Provide the [x, y] coordinate of the cell's center where the given text is located.  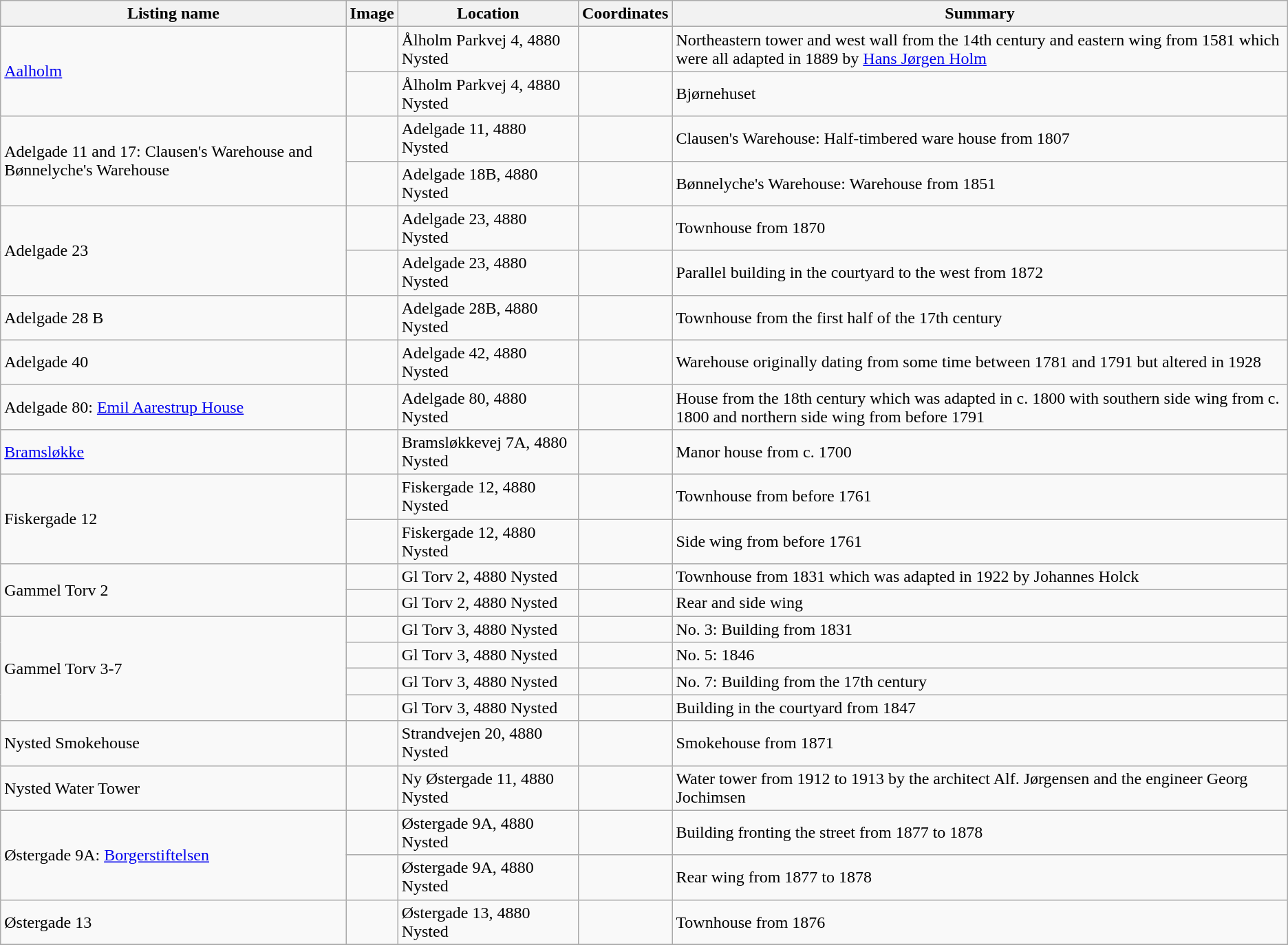
Listing name [173, 14]
Adelgade 40 [173, 362]
Adelgade 11 and 17: Clausen's Warehouse and Bønnelyche's Warehouse [173, 161]
Northeastern tower and west wall from the 14th century and eastern wing from 1581 which were all adapted in 1889 by Hans Jørgen Holm [980, 50]
Rear wing from 1877 to 1878 [980, 878]
Townhouse from 1870 [980, 228]
Adelgade 18B, 4880 Nysted [488, 183]
Clausen's Warehouse: Half-timbered ware house from 1807 [980, 139]
Adelgade 42, 4880 Nysted [488, 362]
Adelgade 80: Emil Aarestrup House [173, 407]
Bramsløkke [173, 451]
Østergade 13 [173, 922]
Adelgade 28 B [173, 318]
No. 7: Building from the 17th century [980, 682]
Townhouse from 1876 [980, 922]
Gammel Torv 2 [173, 590]
Coordinates [625, 14]
Manor house from c. 1700 [980, 451]
Townhouse from before 1761 [980, 497]
Bjørnehuset [980, 94]
No. 5: 1846 [980, 655]
Side wing from before 1761 [980, 541]
Parallel building in the courtyard to the west from 1872 [980, 272]
Building in the courtyard from 1847 [980, 708]
Adelgade 11, 4880 Nysted [488, 139]
Strandvejen 20, 4880 Nysted [488, 743]
Townhouse from the first half of the 17th century [980, 318]
Rear and side wing [980, 603]
Townhouse from 1831 which was adapted in 1922 by Johannes Holck [980, 577]
Østergade 9A: Borgerstiftelsen [173, 855]
Adelgade 28B, 4880 Nysted [488, 318]
Location [488, 14]
Image [372, 14]
Nysted Water Tower [173, 788]
Adelgade 23 [173, 250]
Østergade 13, 4880 Nysted [488, 922]
Adelgade 80, 4880 Nysted [488, 407]
Warehouse originally dating from some time between 1781 and 1791 but altered in 1928 [980, 362]
House from the 18th century which was adapted in c. 1800 with southern side wing from c. 1800 and northern side wing from before 1791 [980, 407]
Fiskergade 12 [173, 519]
Building fronting the street from 1877 to 1878 [980, 832]
Aalholm [173, 72]
Bramsløkkevej 7A, 4880 Nysted [488, 451]
Smokehouse from 1871 [980, 743]
Bønnelyche's Warehouse: Warehouse from 1851 [980, 183]
Summary [980, 14]
No. 3: Building from 1831 [980, 629]
Ny Østergade 11, 4880 Nysted [488, 788]
Gammel Torv 3-7 [173, 669]
Water tower from 1912 to 1913 by the architect Alf. Jørgensen and the engineer Georg Jochimsen [980, 788]
Nysted Smokehouse [173, 743]
